Search for the cell housing the specified text and yield its [X, Y] center coordinate. 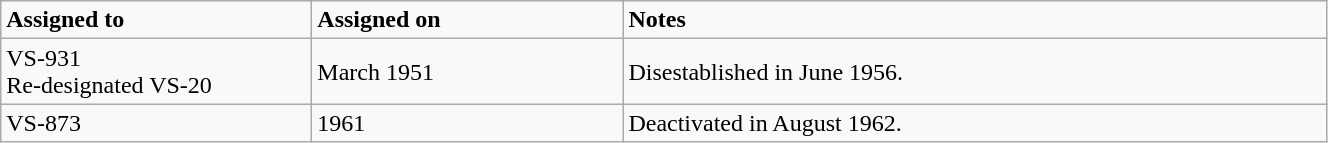
1961 [468, 123]
Disestablished in June 1956. [975, 72]
Notes [975, 20]
Assigned to [156, 20]
Deactivated in August 1962. [975, 123]
VS-931Re-designated VS-20 [156, 72]
VS-873 [156, 123]
Assigned on [468, 20]
March 1951 [468, 72]
